Detect which cell encompasses the target text, then output its (x, y) center coordinate. 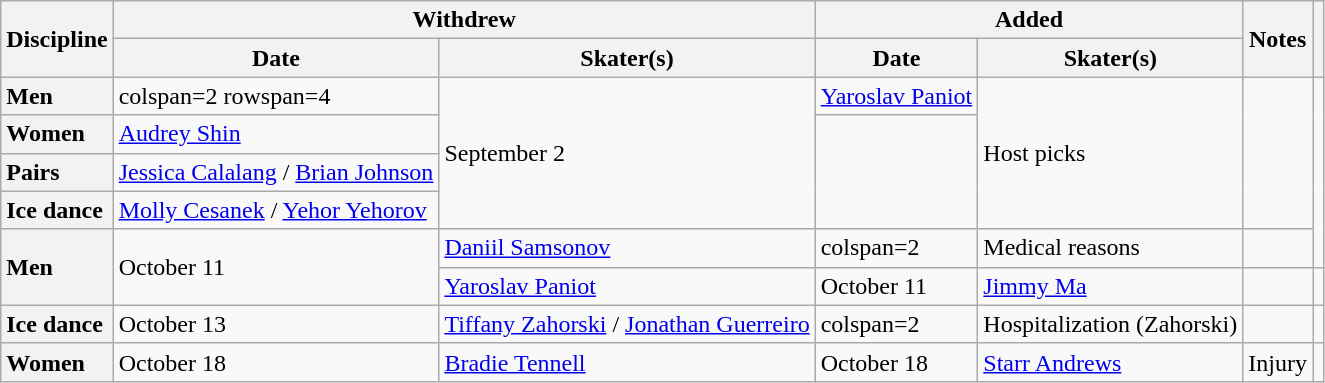
September 2 (627, 153)
Hospitalization (Zahorski) (1110, 324)
Medical reasons (1110, 248)
October 13 (276, 324)
colspan=2 rowspan=4 (276, 96)
Jimmy Ma (1110, 286)
Jessica Calalang / Brian Johnson (276, 172)
Pairs (57, 172)
Discipline (57, 39)
Injury (1278, 362)
Tiffany Zahorski / Jonathan Guerreiro (627, 324)
Daniil Samsonov (627, 248)
Withdrew (464, 20)
Starr Andrews (1110, 362)
Audrey Shin (276, 134)
Molly Cesanek / Yehor Yehorov (276, 210)
Added (1029, 20)
Host picks (1110, 153)
Notes (1278, 39)
Bradie Tennell (627, 362)
